For the text-containing cell, return its midpoint in [X, Y] coordinate format. 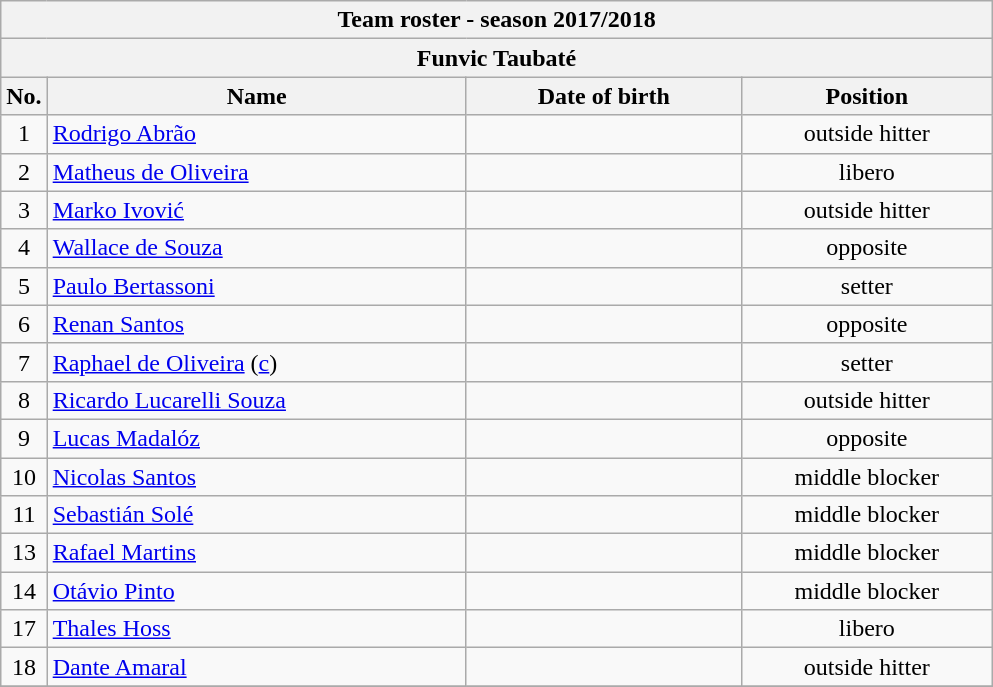
Marko Ivović [256, 210]
3 [24, 210]
Matheus de Oliveira [256, 172]
Funvic Taubaté [497, 58]
Otávio Pinto [256, 591]
Wallace de Souza [256, 248]
10 [24, 477]
Name [256, 96]
Renan Santos [256, 324]
18 [24, 667]
Date of birth [604, 96]
Team roster - season 2017/2018 [497, 20]
Lucas Madalóz [256, 438]
1 [24, 134]
Thales Hoss [256, 629]
Dante Amaral [256, 667]
2 [24, 172]
No. [24, 96]
11 [24, 515]
6 [24, 324]
9 [24, 438]
Ricardo Lucarelli Souza [256, 400]
Sebastián Solé [256, 515]
7 [24, 362]
5 [24, 286]
17 [24, 629]
8 [24, 400]
Rafael Martins [256, 553]
Nicolas Santos [256, 477]
Raphael de Oliveira (c) [256, 362]
4 [24, 248]
Rodrigo Abrão [256, 134]
Paulo Bertassoni [256, 286]
14 [24, 591]
Position [866, 96]
13 [24, 553]
